Scan for the cell matching the given text and deliver its (x, y) coordinate at center. 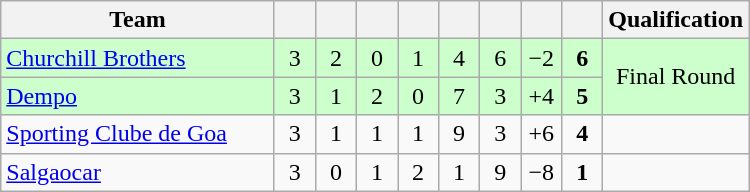
−8 (542, 172)
7 (460, 96)
5 (582, 96)
Churchill Brothers (138, 58)
Dempo (138, 96)
Sporting Clube de Goa (138, 134)
+6 (542, 134)
−2 (542, 58)
Qualification (676, 20)
Team (138, 20)
Salgaocar (138, 172)
Final Round (676, 77)
+4 (542, 96)
